Find where the given text appears and provide that cell's center as [X, Y] coordinate. 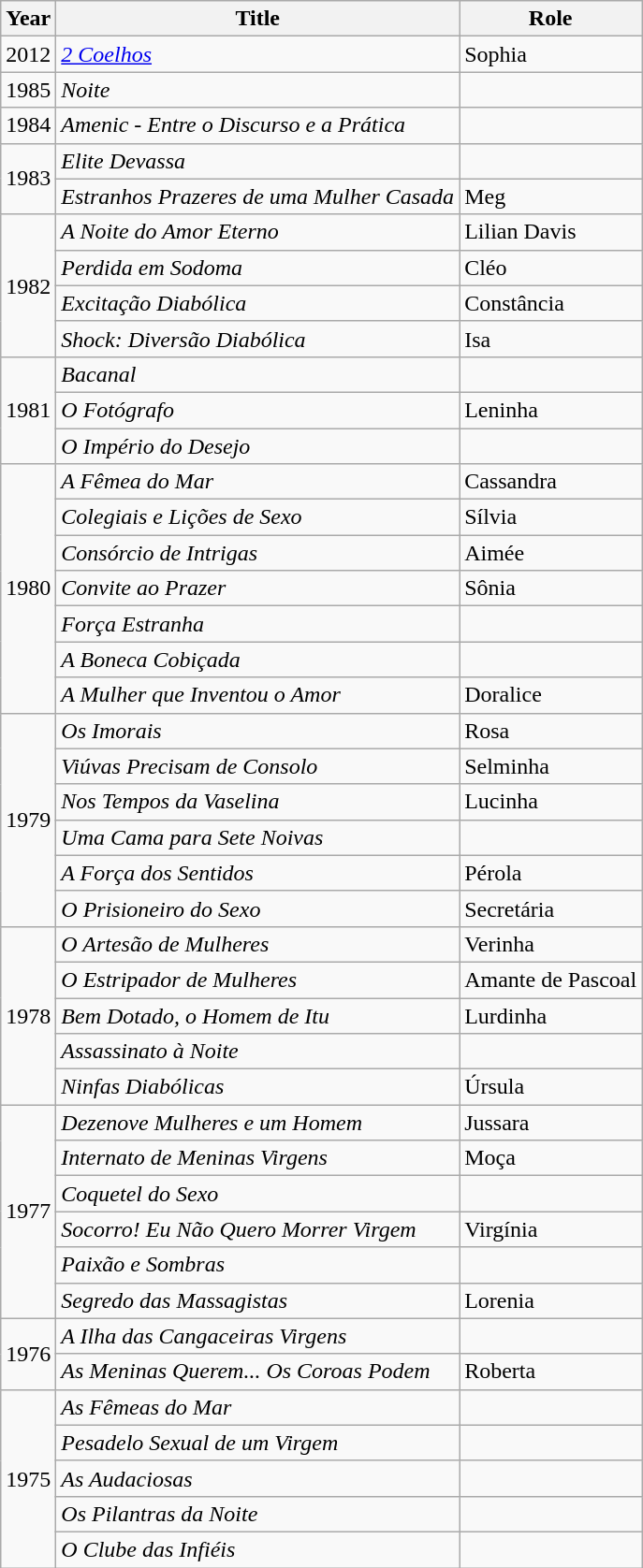
Moça [550, 1158]
Rosa [550, 731]
Assassinato à Noite [258, 1052]
Sílvia [550, 517]
O Estripador de Mulheres [258, 980]
Sophia [550, 54]
Lorenia [550, 1300]
As Audaciosas [258, 1478]
1975 [28, 1478]
Bacanal [258, 374]
1982 [28, 285]
As Fêmeas do Mar [258, 1407]
A Ilha das Cangaceiras Virgens [258, 1336]
1984 [28, 125]
Perdida em Sodoma [258, 268]
Segredo das Massagistas [258, 1300]
1979 [28, 820]
Constância [550, 303]
A Noite do Amor Eterno [258, 232]
Lurdinha [550, 1015]
2012 [28, 54]
Úrsula [550, 1087]
Paixão e Sombras [258, 1265]
Virgínia [550, 1229]
Viúvas Precisam de Consolo [258, 766]
Socorro! Eu Não Quero Morrer Virgem [258, 1229]
O Prisioneiro do Sexo [258, 908]
Convite ao Prazer [258, 588]
Lucinha [550, 802]
O Império do Desejo [258, 446]
Internato de Meninas Virgens [258, 1158]
1976 [28, 1354]
Uma Cama para Sete Noivas [258, 837]
Colegiais e Lições de Sexo [258, 517]
Title [258, 19]
Jussara [550, 1123]
1983 [28, 179]
Pérola [550, 873]
Doralice [550, 695]
Força Estranha [258, 624]
Cléo [550, 268]
Ninfas Diabólicas [258, 1087]
Meg [550, 196]
Amenic - Entre o Discurso e a Prática [258, 125]
Selminha [550, 766]
Year [28, 19]
A Fêmea do Mar [258, 482]
Shock: Diversão Diabólica [258, 339]
Bem Dotado, o Homem de Itu [258, 1015]
As Meninas Querem... Os Coroas Podem [258, 1372]
O Fotógrafo [258, 410]
O Clube das Infiéis [258, 1549]
Secretária [550, 908]
A Mulher que Inventou o Amor [258, 695]
Os Imorais [258, 731]
Leninha [550, 410]
O Artesão de Mulheres [258, 944]
Estranhos Prazeres de uma Mulher Casada [258, 196]
Lilian Davis [550, 232]
A Boneca Cobiçada [258, 660]
Role [550, 19]
Pesadelo Sexual de um Virgem [258, 1443]
Amante de Pascoal [550, 980]
1985 [28, 90]
Nos Tempos da Vaselina [258, 802]
Verinha [550, 944]
Roberta [550, 1372]
Aimée [550, 553]
1978 [28, 1015]
2 Coelhos [258, 54]
Isa [550, 339]
Excitação Diabólica [258, 303]
Elite Devassa [258, 161]
Consórcio de Intrigas [258, 553]
1980 [28, 588]
1981 [28, 410]
Noite [258, 90]
Sônia [550, 588]
A Força dos Sentidos [258, 873]
Coquetel do Sexo [258, 1194]
Cassandra [550, 482]
1977 [28, 1212]
Os Pilantras da Noite [258, 1514]
Dezenove Mulheres e um Homem [258, 1123]
